From the cell containing the given text, extract its center point as [x, y] coordinate. 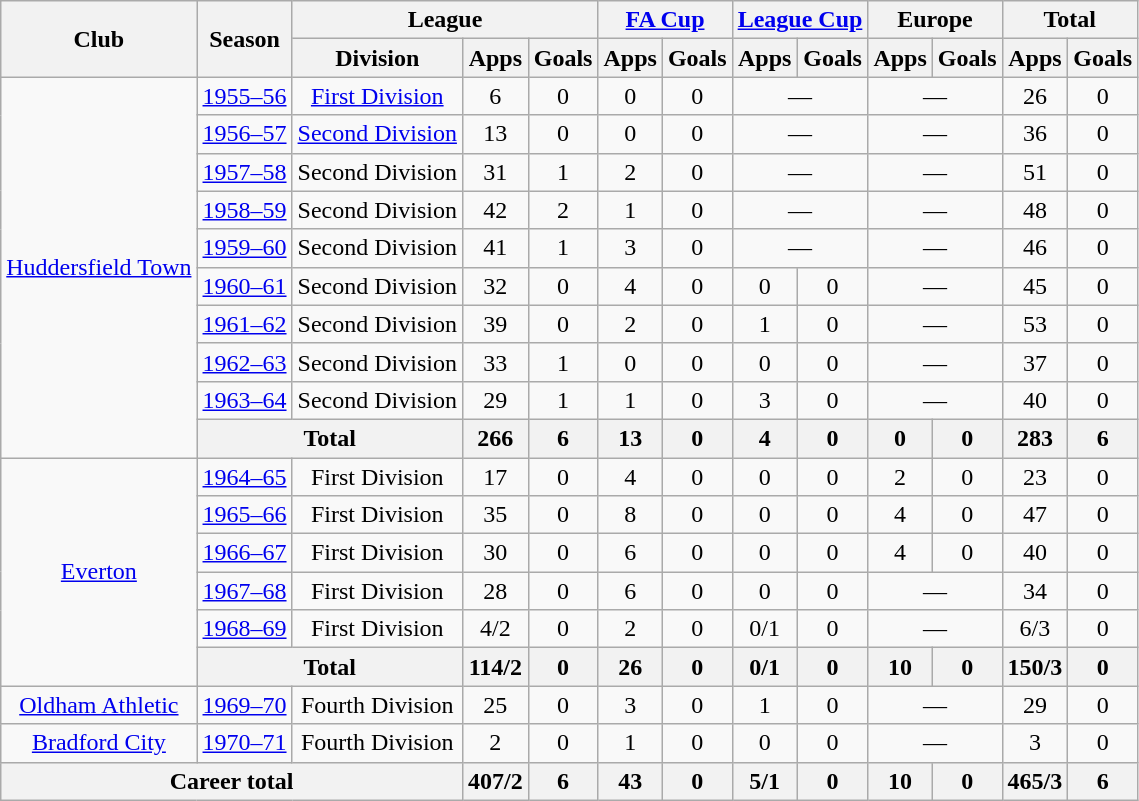
23 [1035, 477]
28 [495, 591]
1959–60 [244, 248]
48 [1035, 210]
Season [244, 39]
1962–63 [244, 362]
1961–62 [244, 324]
Division [377, 58]
8 [630, 515]
30 [495, 553]
1956–57 [244, 134]
34 [1035, 591]
FA Cup [665, 20]
39 [495, 324]
465/3 [1035, 781]
25 [495, 705]
41 [495, 248]
Huddersfield Town [99, 268]
43 [630, 781]
1963–64 [244, 400]
53 [1035, 324]
45 [1035, 286]
114/2 [495, 667]
1966–67 [244, 553]
51 [1035, 172]
1957–58 [244, 172]
32 [495, 286]
31 [495, 172]
407/2 [495, 781]
47 [1035, 515]
Bradford City [99, 743]
Career total [232, 781]
36 [1035, 134]
266 [495, 438]
Club [99, 39]
37 [1035, 362]
1958–59 [244, 210]
1967–68 [244, 591]
4/2 [495, 629]
283 [1035, 438]
6/3 [1035, 629]
5/1 [764, 781]
46 [1035, 248]
1964–65 [244, 477]
1970–71 [244, 743]
150/3 [1035, 667]
17 [495, 477]
35 [495, 515]
33 [495, 362]
1969–70 [244, 705]
1968–69 [244, 629]
League Cup [800, 20]
1955–56 [244, 96]
42 [495, 210]
Everton [99, 572]
1965–66 [244, 515]
Europe [935, 20]
League [445, 20]
Oldham Athletic [99, 705]
1960–61 [244, 286]
